Scan for the cell matching the given text and deliver its (x, y) coordinate at center. 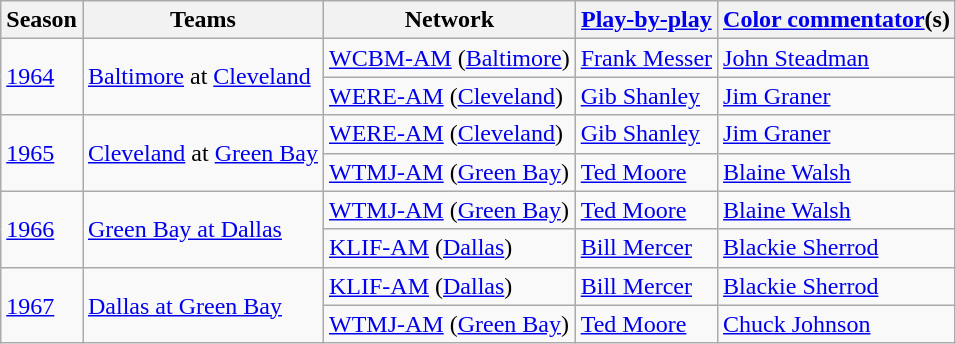
Frank Messer (646, 58)
John Steadman (837, 58)
Color commentator(s) (837, 20)
Teams (202, 20)
Season (42, 20)
1967 (42, 305)
Cleveland at Green Bay (202, 153)
1964 (42, 77)
WCBM-AM (Baltimore) (449, 58)
Chuck Johnson (837, 324)
Green Bay at Dallas (202, 229)
1965 (42, 153)
1966 (42, 229)
Network (449, 20)
Dallas at Green Bay (202, 305)
Baltimore at Cleveland (202, 77)
Play-by-play (646, 20)
